Search for the cell housing the specified text and yield its (X, Y) center coordinate. 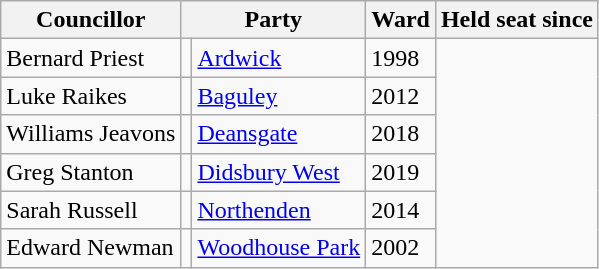
Bernard Priest (91, 58)
2019 (401, 172)
2018 (401, 134)
Ward (401, 20)
Deansgate (279, 134)
Greg Stanton (91, 172)
2014 (401, 210)
Northenden (279, 210)
Edward Newman (91, 248)
Ardwick (279, 58)
Held seat since (516, 20)
Williams Jeavons (91, 134)
Baguley (279, 96)
1998 (401, 58)
2012 (401, 96)
Didsbury West (279, 172)
Woodhouse Park (279, 248)
Sarah Russell (91, 210)
2002 (401, 248)
Luke Raikes (91, 96)
Councillor (91, 20)
Party (274, 20)
